Find where the given text appears and provide that cell's center as (x, y) coordinate. 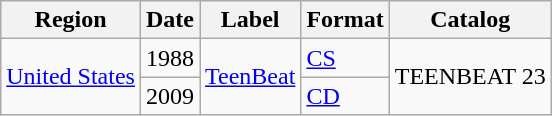
Date (170, 20)
1988 (170, 58)
Label (250, 20)
CS (345, 58)
2009 (170, 96)
Region (71, 20)
CD (345, 96)
Format (345, 20)
TeenBeat (250, 77)
TEENBEAT 23 (470, 77)
Catalog (470, 20)
United States (71, 77)
